Capture the cell that displays the provided text and extract its (x, y) central coordinate. 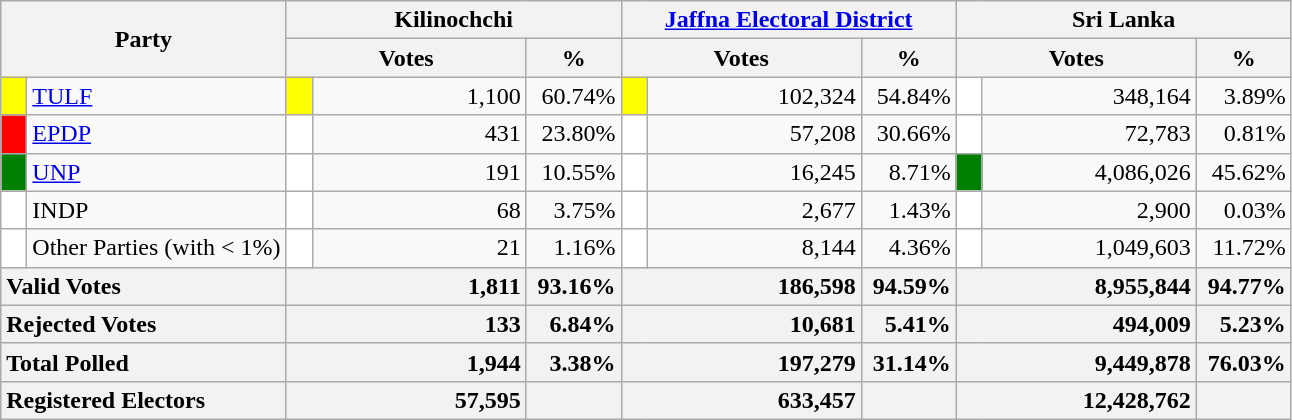
57,208 (754, 134)
94.77% (1244, 286)
8,955,844 (1076, 286)
23.80% (574, 134)
Registered Electors (144, 400)
1.43% (908, 210)
8.71% (908, 172)
2,900 (1089, 210)
Other Parties (with < 1%) (156, 248)
2,677 (754, 210)
68 (419, 210)
UNP (156, 172)
102,324 (754, 96)
5.23% (1244, 324)
Valid Votes (144, 286)
Party (144, 39)
21 (419, 248)
57,595 (406, 400)
8,144 (754, 248)
5.41% (908, 324)
54.84% (908, 96)
3.89% (1244, 96)
3.75% (574, 210)
4.36% (908, 248)
72,783 (1089, 134)
EPDP (156, 134)
11.72% (1244, 248)
Rejected Votes (144, 324)
Sri Lanka (1124, 20)
Total Polled (144, 362)
1.16% (574, 248)
494,009 (1076, 324)
93.16% (574, 286)
45.62% (1244, 172)
60.74% (574, 96)
4,086,026 (1089, 172)
Jaffna Electoral District (788, 20)
133 (406, 324)
12,428,762 (1076, 400)
3.38% (574, 362)
9,449,878 (1076, 362)
197,279 (741, 362)
10,681 (741, 324)
186,598 (741, 286)
0.81% (1244, 134)
431 (419, 134)
30.66% (908, 134)
94.59% (908, 286)
1,049,603 (1089, 248)
6.84% (574, 324)
31.14% (908, 362)
0.03% (1244, 210)
Kilinochchi (454, 20)
16,245 (754, 172)
INDP (156, 210)
10.55% (574, 172)
TULF (156, 96)
76.03% (1244, 362)
1,944 (406, 362)
191 (419, 172)
348,164 (1089, 96)
633,457 (741, 400)
1,100 (419, 96)
1,811 (406, 286)
